Find where the given text appears and provide that cell's center as [X, Y] coordinate. 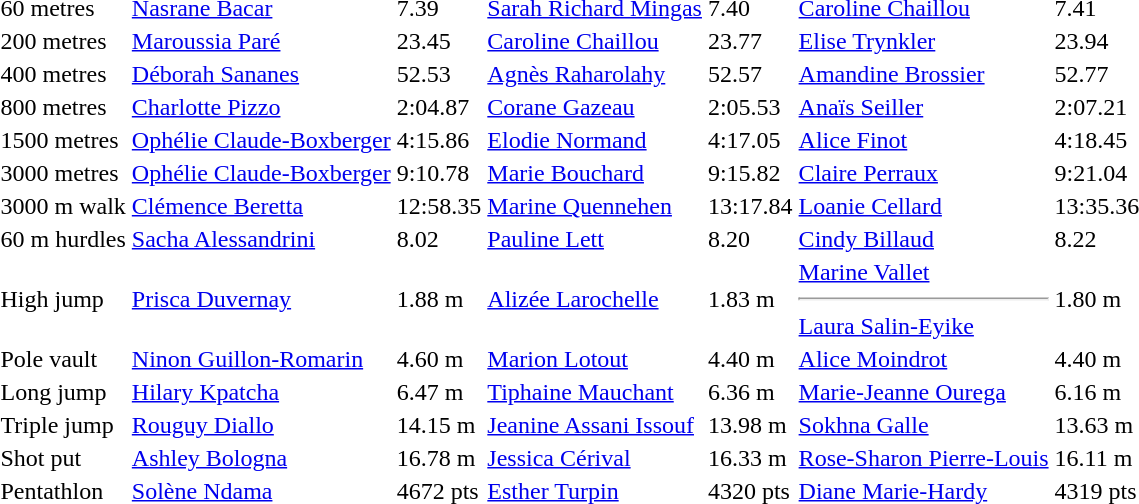
52.57 [750, 74]
Marine Quennehen [595, 206]
8.02 [439, 239]
Jessica Cérival [595, 458]
9:10.78 [439, 173]
Claire Perraux [924, 173]
Rose-Sharon Pierre-Louis [924, 458]
4.40 m [750, 359]
Charlotte Pizzo [261, 107]
4:15.86 [439, 140]
6.47 m [439, 392]
6.36 m [750, 392]
9:15.82 [750, 173]
Hilary Kpatcha [261, 392]
Maroussia Paré [261, 41]
Alizée Larochelle [595, 299]
Anaïs Seiller [924, 107]
12:58.35 [439, 206]
23.45 [439, 41]
Loanie Cellard [924, 206]
Marie Bouchard [595, 173]
Alice Moindrot [924, 359]
Déborah Sananes [261, 74]
Rouguy Diallo [261, 425]
Alice Finot [924, 140]
Pauline Lett [595, 239]
2:05.53 [750, 107]
Caroline Chaillou [595, 41]
Elise Trynkler [924, 41]
Agnès Raharolahy [595, 74]
Prisca Duvernay [261, 299]
1.83 m [750, 299]
Amandine Brossier [924, 74]
Marie-Jeanne Ourega [924, 392]
Ashley Bologna [261, 458]
4:17.05 [750, 140]
Marion Lotout [595, 359]
16.33 m [750, 458]
16.78 m [439, 458]
1.88 m [439, 299]
23.77 [750, 41]
Corane Gazeau [595, 107]
8.20 [750, 239]
Ninon Guillon-Romarin [261, 359]
Sacha Alessandrini [261, 239]
52.53 [439, 74]
14.15 m [439, 425]
13.98 m [750, 425]
Marine ValletLaura Salin-Eyike [924, 299]
Clémence Beretta [261, 206]
4.60 m [439, 359]
Tiphaine Mauchant [595, 392]
Cindy Billaud [924, 239]
13:17.84 [750, 206]
Elodie Normand [595, 140]
Sokhna Galle [924, 425]
Jeanine Assani Issouf [595, 425]
2:04.87 [439, 107]
